Pinpoint the cell where the given text exists, returning its (X, Y) midpoint coordinate. 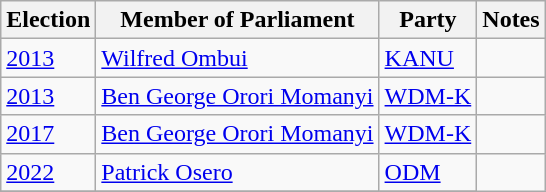
KANU (428, 58)
2022 (48, 172)
Election (48, 20)
Party (428, 20)
ODM (428, 172)
Wilfred Ombui (238, 58)
Notes (511, 20)
Member of Parliament (238, 20)
2017 (48, 134)
Patrick Osero (238, 172)
